Output the [x, y] coordinate of the center of the cell containing the given text.  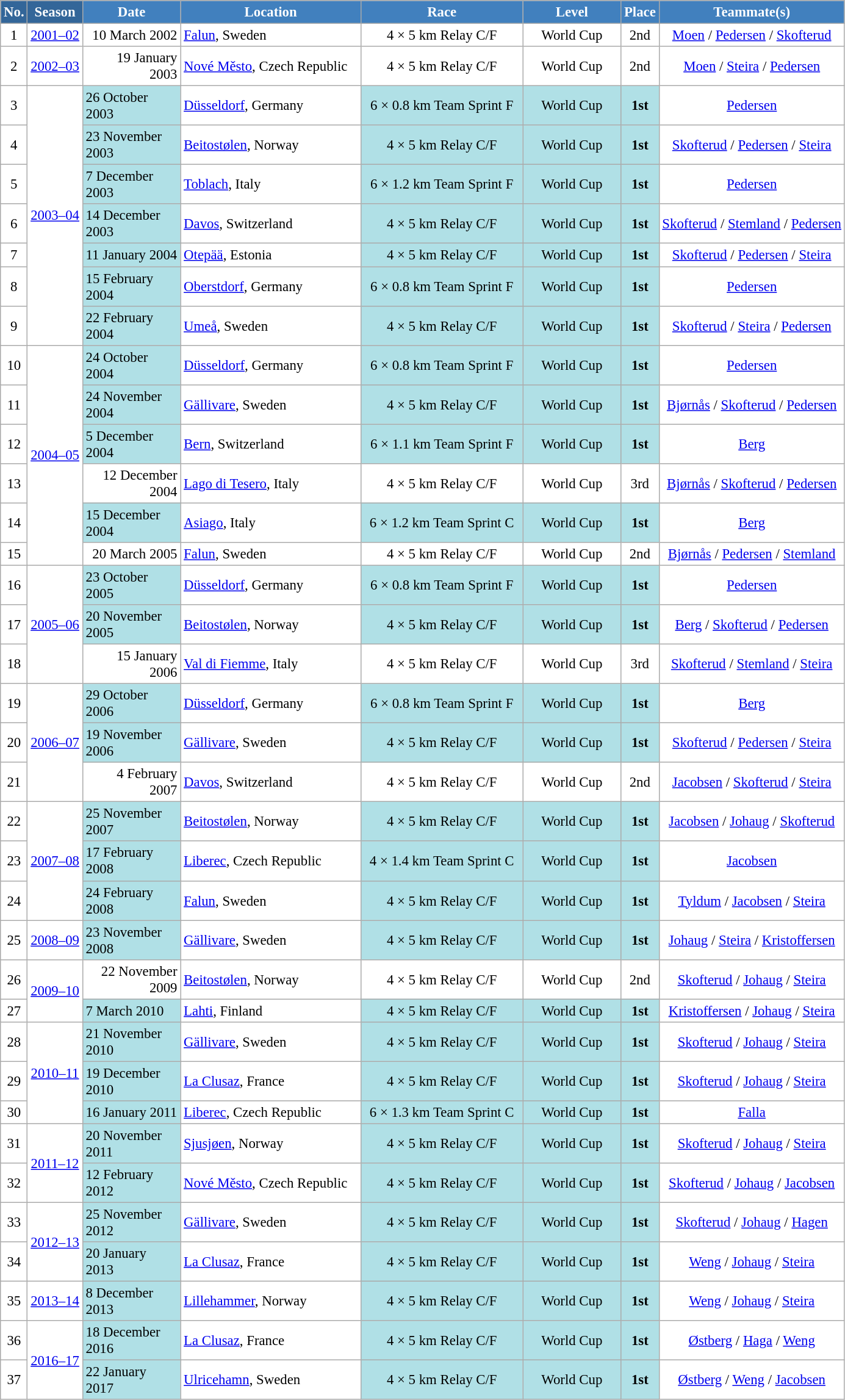
11 [14, 404]
2009–10 [55, 990]
22 January 2017 [132, 1380]
15 January 2006 [132, 664]
2013–14 [55, 1301]
Teammate(s) [752, 12]
Skofterud / Johaug / Hagen [752, 1223]
24 November 2004 [132, 404]
4 × 1.4 km Team Sprint C [442, 862]
5 December 2004 [132, 444]
27 [14, 1011]
6 × 1.2 km Team Sprint F [442, 184]
4 [14, 145]
7 December 2003 [132, 184]
19 December 2010 [132, 1081]
20 March 2005 [132, 554]
21 November 2010 [132, 1042]
Location [271, 12]
20 November 2011 [132, 1144]
Place [640, 12]
Bern, Switzerland [271, 444]
Toblach, Italy [271, 184]
10 March 2002 [132, 35]
2008–09 [55, 940]
No. [14, 12]
18 December 2016 [132, 1340]
25 November 2012 [132, 1223]
20 January 2013 [132, 1262]
2012–13 [55, 1243]
12 February 2012 [132, 1183]
Asiago, Italy [271, 522]
Ulricehamn, Sweden [271, 1380]
Berg / Skofterud / Pedersen [752, 625]
23 [14, 862]
2006–07 [55, 743]
20 [14, 743]
Umeå, Sweden [271, 326]
17 February 2008 [132, 862]
1 [14, 35]
Bjørnås / Pedersen / Stemland [752, 554]
19 January 2003 [132, 66]
14 [14, 522]
Jacobsen / Skofterud / Steira [752, 782]
Falla [752, 1113]
10 [14, 365]
2001–02 [55, 35]
19 [14, 703]
25 [14, 940]
Skofterud / Stemland / Pedersen [752, 223]
Moen / Pedersen / Skofterud [752, 35]
Kristoffersen / Johaug / Steira [752, 1011]
2005–06 [55, 624]
2003–04 [55, 216]
Jacobsen / Johaug / Skofterud [752, 821]
Sjusjøen, Norway [271, 1144]
30 [14, 1113]
Skofterud / Stemland / Steira [752, 664]
25 November 2007 [132, 821]
21 [14, 782]
8 [14, 287]
33 [14, 1223]
18 [14, 664]
19 November 2006 [132, 743]
29 October 2006 [132, 703]
Jacobsen [752, 862]
4 February 2007 [132, 782]
9 [14, 326]
Østberg / Weng / Jacobsen [752, 1380]
23 November 2008 [132, 940]
24 October 2004 [132, 365]
23 October 2005 [132, 585]
6 [14, 223]
32 [14, 1183]
Val di Fiemme, Italy [271, 664]
5 [14, 184]
Tyldum / Jacobsen / Steira [752, 901]
2016–17 [55, 1360]
Skofterud / Johaug / Jacobsen [752, 1183]
2010–11 [55, 1073]
6 × 1.2 km Team Sprint C [442, 522]
15 [14, 554]
2004–05 [55, 455]
15 December 2004 [132, 522]
24 February 2008 [132, 901]
17 [14, 625]
12 [14, 444]
Date [132, 12]
22 February 2004 [132, 326]
Oberstdorf, Germany [271, 287]
22 [14, 821]
7 [14, 255]
Race [442, 12]
31 [14, 1144]
14 December 2003 [132, 223]
Johaug / Steira / Kristoffersen [752, 940]
Moen / Steira / Pedersen [752, 66]
Østberg / Haga / Weng [752, 1340]
22 November 2009 [132, 979]
8 December 2013 [132, 1301]
Level [572, 12]
2002–03 [55, 66]
26 [14, 979]
20 November 2005 [132, 625]
37 [14, 1380]
Skofterud / Steira / Pedersen [752, 326]
16 [14, 585]
6 × 1.1 km Team Sprint F [442, 444]
34 [14, 1262]
Season [55, 12]
35 [14, 1301]
24 [14, 901]
Lahti, Finland [271, 1011]
12 December 2004 [132, 483]
16 January 2011 [132, 1113]
Lillehammer, Norway [271, 1301]
7 March 2010 [132, 1011]
Otepää, Estonia [271, 255]
13 [14, 483]
3 [14, 106]
15 February 2004 [132, 287]
11 January 2004 [132, 255]
23 November 2003 [132, 145]
28 [14, 1042]
26 October 2003 [132, 106]
2007–08 [55, 861]
2011–12 [55, 1163]
2 [14, 66]
36 [14, 1340]
6 × 1.3 km Team Sprint C [442, 1113]
Lago di Tesero, Italy [271, 483]
29 [14, 1081]
